Provide the (x, y) coordinate of the cell's center where the given text is located.  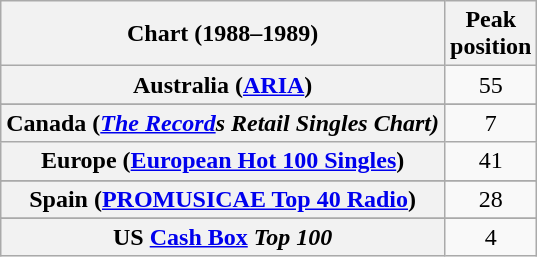
Spain (PROMUSICAE Top 40 Radio) (223, 199)
Peakposition (491, 34)
Europe (European Hot 100 Singles) (223, 161)
41 (491, 161)
US Cash Box Top 100 (223, 237)
Chart (1988–1989) (223, 34)
55 (491, 85)
Canada (The Records Retail Singles Chart) (223, 123)
7 (491, 123)
28 (491, 199)
4 (491, 237)
Australia (ARIA) (223, 85)
